From the cell containing the given text, extract its center point as [x, y] coordinate. 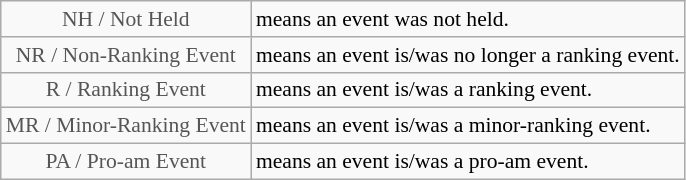
NR / Non-Ranking Event [126, 55]
R / Ranking Event [126, 90]
means an event is/was a pro-am event. [468, 162]
means an event is/was a minor-ranking event. [468, 126]
means an event is/was no longer a ranking event. [468, 55]
NH / Not Held [126, 19]
means an event was not held. [468, 19]
MR / Minor-Ranking Event [126, 126]
means an event is/was a ranking event. [468, 90]
PA / Pro-am Event [126, 162]
